Scan for the cell matching the given text and deliver its [x, y] coordinate at center. 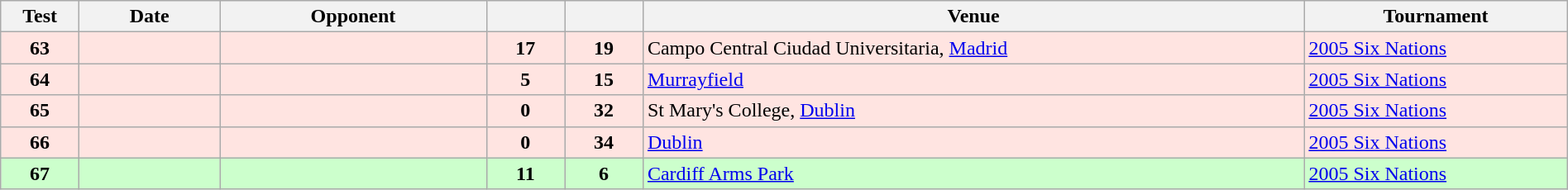
Tournament [1436, 17]
Cardiff Arms Park [973, 173]
Murrayfield [973, 79]
34 [604, 142]
66 [40, 142]
Dublin [973, 142]
15 [604, 79]
67 [40, 173]
65 [40, 111]
6 [604, 173]
11 [526, 173]
19 [604, 48]
64 [40, 79]
Campo Central Ciudad Universitaria, Madrid [973, 48]
32 [604, 111]
5 [526, 79]
St Mary's College, Dublin [973, 111]
Test [40, 17]
63 [40, 48]
17 [526, 48]
Opponent [353, 17]
Venue [973, 17]
Date [149, 17]
